Provide the [X, Y] coordinate of the cell's center where the given text is located.  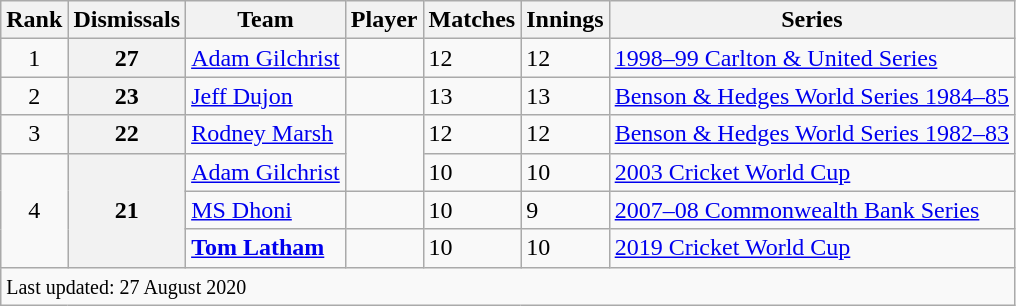
Innings [565, 20]
Last updated: 27 August 2020 [508, 286]
Benson & Hedges World Series 1982–83 [812, 134]
27 [127, 58]
2019 Cricket World Cup [812, 248]
1 [34, 58]
Tom Latham [266, 248]
4 [34, 210]
Player [384, 20]
2003 Cricket World Cup [812, 172]
Dismissals [127, 20]
9 [565, 210]
2007–08 Commonwealth Bank Series [812, 210]
Matches [472, 20]
22 [127, 134]
Benson & Hedges World Series 1984–85 [812, 96]
Jeff Dujon [266, 96]
Rodney Marsh [266, 134]
3 [34, 134]
23 [127, 96]
Team [266, 20]
1998–99 Carlton & United Series [812, 58]
MS Dhoni [266, 210]
Series [812, 20]
2 [34, 96]
Rank [34, 20]
21 [127, 210]
